Pinpoint the cell where the given text exists, returning its (X, Y) midpoint coordinate. 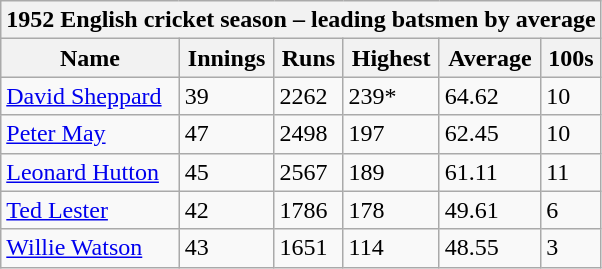
197 (391, 134)
6 (572, 210)
Highest (391, 58)
62.45 (490, 134)
1952 English cricket season – leading batsmen by average (301, 20)
64.62 (490, 96)
Ted Lester (90, 210)
42 (226, 210)
239* (391, 96)
11 (572, 172)
Leonard Hutton (90, 172)
Willie Watson (90, 248)
Name (90, 58)
43 (226, 248)
2262 (308, 96)
100s (572, 58)
1651 (308, 248)
Peter May (90, 134)
2498 (308, 134)
45 (226, 172)
David Sheppard (90, 96)
61.11 (490, 172)
3 (572, 248)
Average (490, 58)
Runs (308, 58)
49.61 (490, 210)
48.55 (490, 248)
114 (391, 248)
47 (226, 134)
1786 (308, 210)
189 (391, 172)
2567 (308, 172)
Innings (226, 58)
178 (391, 210)
39 (226, 96)
